Return [x, y] of the center of cell containing provided text 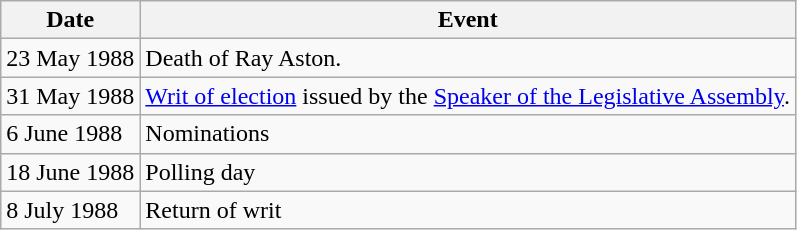
18 June 1988 [70, 172]
Nominations [468, 134]
Event [468, 20]
6 June 1988 [70, 134]
Return of writ [468, 210]
23 May 1988 [70, 58]
Date [70, 20]
Death of Ray Aston. [468, 58]
Polling day [468, 172]
31 May 1988 [70, 96]
Writ of election issued by the Speaker of the Legislative Assembly. [468, 96]
8 July 1988 [70, 210]
